For the text-containing cell, return its midpoint in (X, Y) coordinate format. 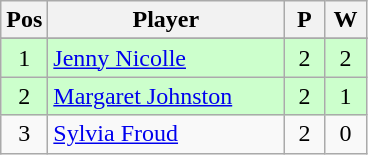
3 (24, 134)
Pos (24, 20)
P (304, 20)
Margaret Johnston (166, 96)
0 (346, 134)
Sylvia Froud (166, 134)
Player (166, 20)
W (346, 20)
Jenny Nicolle (166, 58)
